Locate the cell with the specified text and output its (x, y) center coordinate. 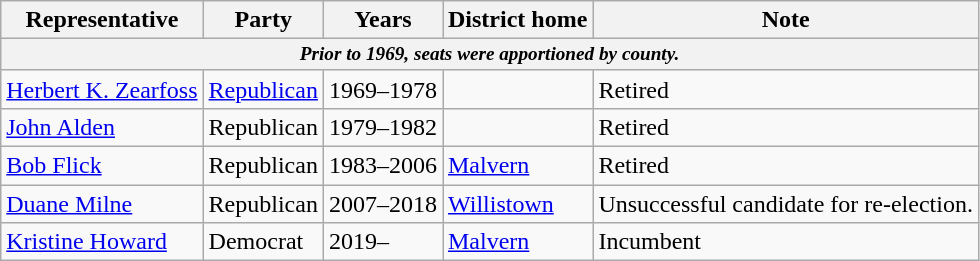
Note (786, 20)
2007–2018 (382, 204)
Democrat (263, 242)
Party (263, 20)
1983–2006 (382, 166)
Duane Milne (102, 204)
Years (382, 20)
Herbert K. Zearfoss (102, 89)
Willistown (517, 204)
1969–1978 (382, 89)
Prior to 1969, seats were apportioned by county. (490, 55)
Unsuccessful candidate for re-election. (786, 204)
Kristine Howard (102, 242)
1979–1982 (382, 128)
2019– (382, 242)
Incumbent (786, 242)
Bob Flick (102, 166)
Representative (102, 20)
District home (517, 20)
John Alden (102, 128)
